Output the [X, Y] coordinate of the center of the cell containing the given text.  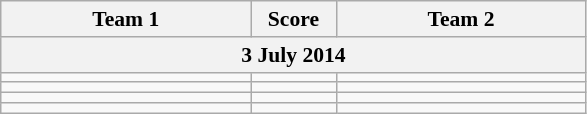
3 July 2014 [294, 55]
Team 2 [461, 19]
Team 1 [126, 19]
Score [294, 19]
